Return [x, y] of the center of cell containing provided text 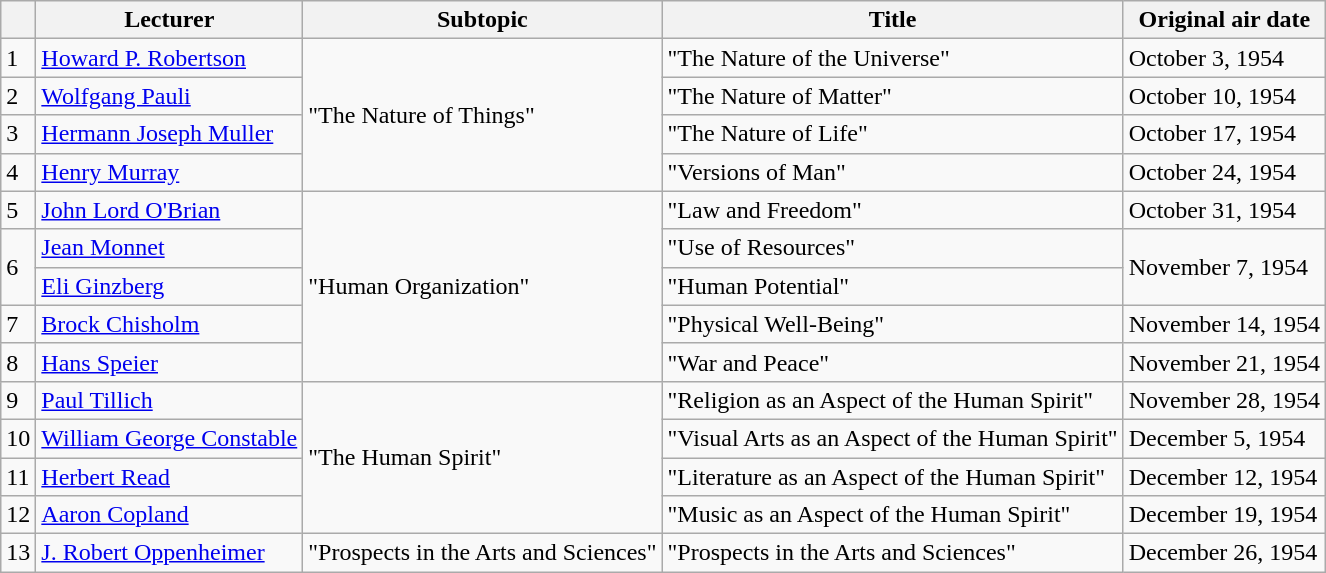
October 3, 1954 [1224, 58]
4 [18, 172]
Paul Tillich [170, 400]
November 7, 1954 [1224, 267]
1 [18, 58]
December 19, 1954 [1224, 515]
3 [18, 134]
2 [18, 96]
6 [18, 267]
"The Nature of Things" [482, 115]
Brock Chisholm [170, 324]
"The Human Spirit" [482, 457]
October 10, 1954 [1224, 96]
"Literature as an Aspect of the Human Spirit" [892, 477]
Wolfgang Pauli [170, 96]
Herbert Read [170, 477]
11 [18, 477]
"War and Peace" [892, 362]
"Religion as an Aspect of the Human Spirit" [892, 400]
Original air date [1224, 20]
"Human Potential" [892, 286]
Jean Monnet [170, 248]
October 17, 1954 [1224, 134]
Hermann Joseph Muller [170, 134]
"The Nature of the Universe" [892, 58]
Lecturer [170, 20]
November 21, 1954 [1224, 362]
"The Nature of Matter" [892, 96]
October 31, 1954 [1224, 210]
"Human Organization" [482, 286]
"Visual Arts as an Aspect of the Human Spirit" [892, 438]
December 5, 1954 [1224, 438]
10 [18, 438]
November 28, 1954 [1224, 400]
"Physical Well-Being" [892, 324]
Howard P. Robertson [170, 58]
"Music as an Aspect of the Human Spirit" [892, 515]
J. Robert Oppenheimer [170, 553]
"The Nature of Life" [892, 134]
"Law and Freedom" [892, 210]
"Use of Resources" [892, 248]
John Lord O'Brian [170, 210]
Aaron Copland [170, 515]
Eli Ginzberg [170, 286]
12 [18, 515]
7 [18, 324]
8 [18, 362]
October 24, 1954 [1224, 172]
Subtopic [482, 20]
Henry Murray [170, 172]
9 [18, 400]
November 14, 1954 [1224, 324]
Hans Speier [170, 362]
December 26, 1954 [1224, 553]
William George Constable [170, 438]
5 [18, 210]
"Versions of Man" [892, 172]
Title [892, 20]
13 [18, 553]
December 12, 1954 [1224, 477]
